Locate the cell with the specified text and output its (X, Y) center coordinate. 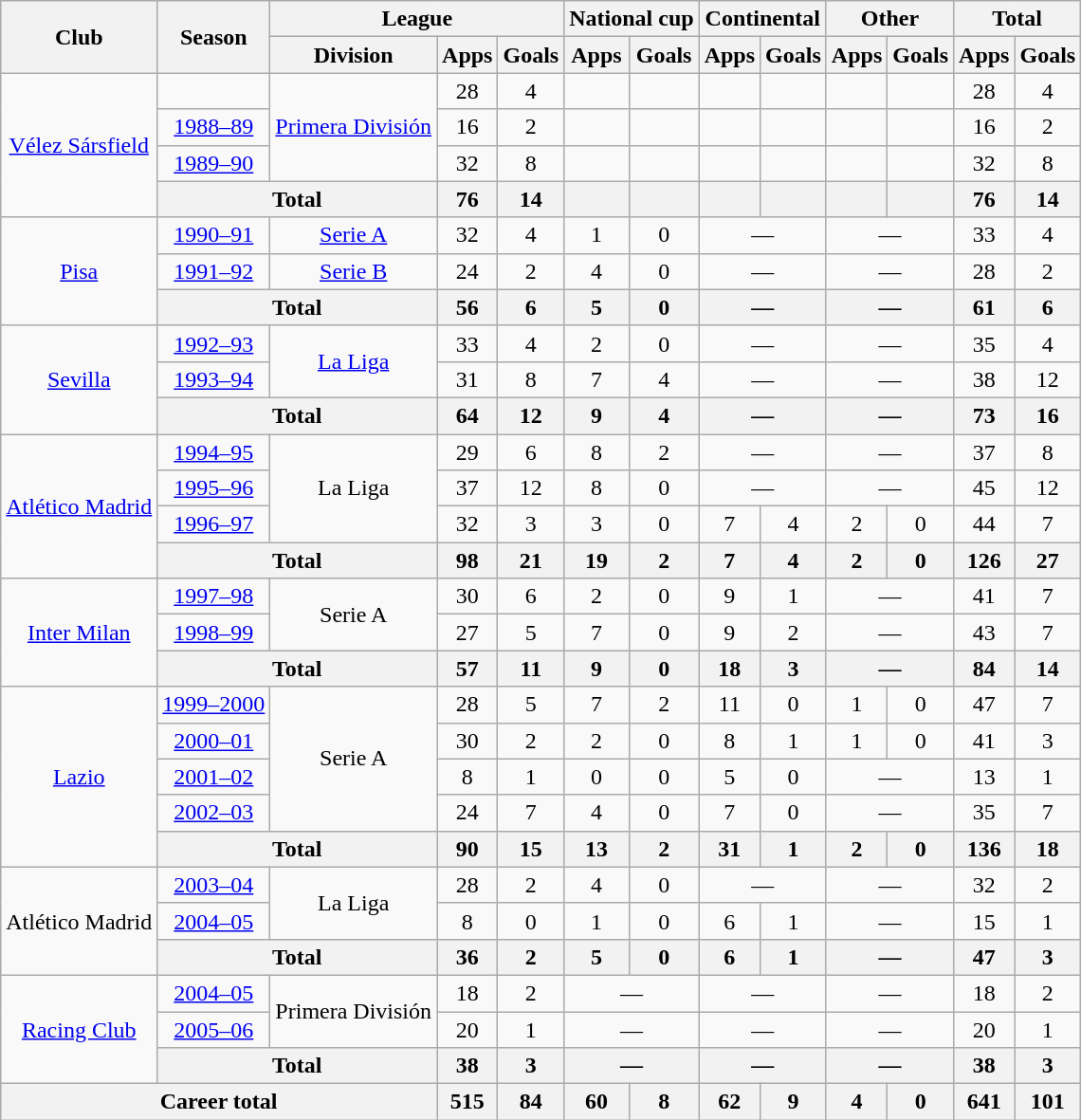
515 (467, 1102)
1997–98 (214, 597)
Division (354, 55)
2005–06 (214, 1029)
1991–92 (214, 271)
1998–99 (214, 633)
Inter Milan (80, 633)
73 (984, 415)
19 (596, 560)
1992–93 (214, 343)
1993–94 (214, 379)
2001–02 (214, 777)
National cup (632, 19)
61 (984, 307)
1994–95 (214, 452)
Club (80, 37)
64 (467, 415)
90 (467, 849)
2002–03 (214, 813)
Season (214, 37)
League (417, 19)
Serie B (354, 271)
1989–90 (214, 163)
29 (467, 452)
Vélez Sársfield (80, 145)
Other (889, 19)
44 (984, 524)
21 (531, 560)
Career total (219, 1102)
56 (467, 307)
43 (984, 633)
Racing Club (80, 1029)
Continental (762, 19)
1995–96 (214, 488)
1990–91 (214, 235)
101 (1048, 1102)
57 (467, 669)
60 (596, 1102)
641 (984, 1102)
2003–04 (214, 885)
36 (467, 957)
98 (467, 560)
Sevilla (80, 379)
Pisa (80, 271)
1996–97 (214, 524)
136 (984, 849)
Lazio (80, 777)
62 (729, 1102)
2000–01 (214, 741)
1988–89 (214, 127)
1999–2000 (214, 705)
45 (984, 488)
126 (984, 560)
